Return (X, Y) of the center of cell containing provided text 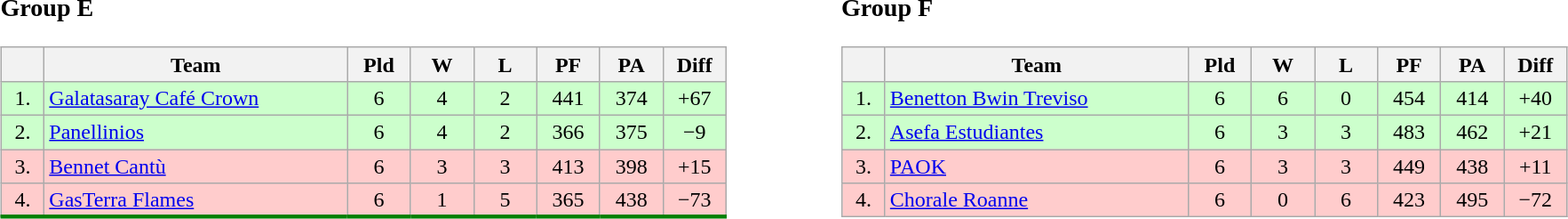
+67 (695, 98)
Benetton Bwin Treviso (1036, 98)
Panellinios (195, 133)
+21 (1535, 133)
454 (1409, 98)
GasTerra Flames (195, 200)
+40 (1535, 98)
495 (1473, 200)
−9 (695, 133)
366 (569, 133)
414 (1473, 98)
+11 (1535, 166)
Bennet Cantù (195, 166)
423 (1409, 200)
5 (505, 200)
413 (569, 166)
PAOK (1036, 166)
+15 (695, 166)
Asefa Estudiantes (1036, 133)
441 (569, 98)
−73 (695, 200)
398 (631, 166)
Galatasaray Café Crown (195, 98)
375 (631, 133)
365 (569, 200)
1 (442, 200)
−72 (1535, 200)
Chorale Roanne (1036, 200)
483 (1409, 133)
449 (1409, 166)
374 (631, 98)
462 (1473, 133)
